Extract the [X, Y] coordinate from the center of the cell holding the provided text.  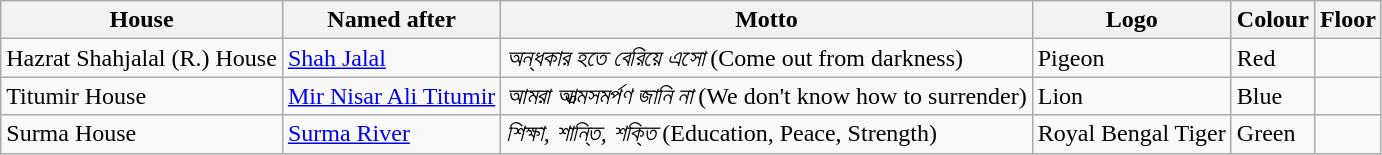
Logo [1132, 20]
Pigeon [1132, 58]
Titumir House [142, 96]
আমরা আত্মসমর্পণ জানি না (We don't know how to surrender) [766, 96]
House [142, 20]
Green [1272, 134]
Shah Jalal [391, 58]
Floor [1348, 20]
Colour [1272, 20]
Surma River [391, 134]
Blue [1272, 96]
Red [1272, 58]
অন্ধকার হতে বেরিয়ে এসো (Come out from darkness) [766, 58]
Hazrat Shahjalal (R.) House [142, 58]
Motto [766, 20]
Lion [1132, 96]
Surma House [142, 134]
Royal Bengal Tiger [1132, 134]
Named after [391, 20]
শিক্ষা, শান্তি, শক্তি (Education, Peace, Strength) [766, 134]
Mir Nisar Ali Titumir [391, 96]
